Search for the cell housing the specified text and yield its [x, y] center coordinate. 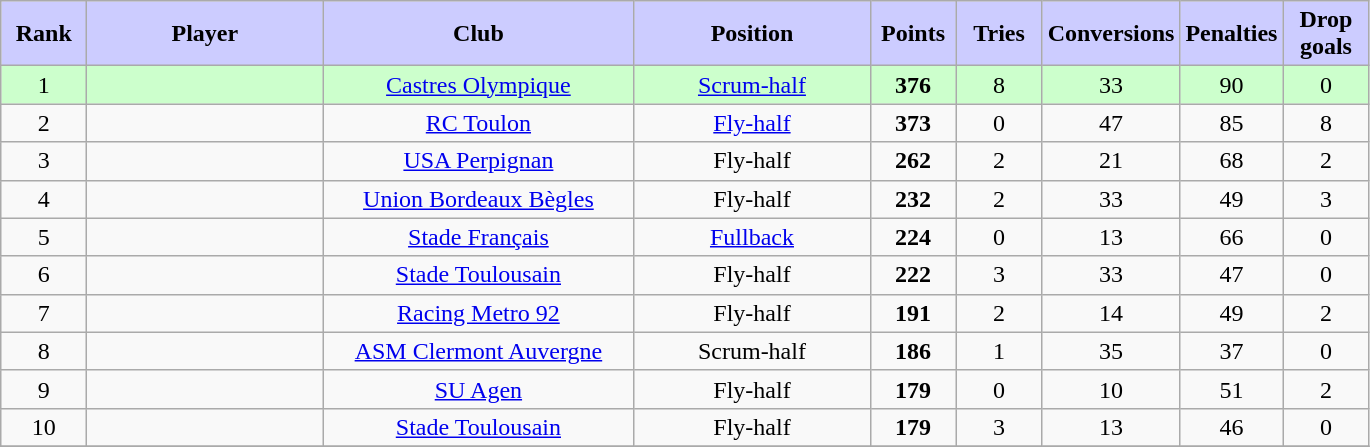
4 [44, 199]
Racing Metro 92 [478, 313]
14 [1111, 313]
Fullback [752, 237]
Points [913, 34]
Player [205, 34]
232 [913, 199]
85 [1232, 123]
5 [44, 237]
RC Toulon [478, 123]
37 [1232, 351]
224 [913, 237]
66 [1232, 237]
Tries [999, 34]
51 [1232, 389]
35 [1111, 351]
Position [752, 34]
21 [1111, 161]
6 [44, 275]
376 [913, 85]
373 [913, 123]
186 [913, 351]
262 [913, 161]
Castres Olympique [478, 85]
ASM Clermont Auvergne [478, 351]
9 [44, 389]
Club [478, 34]
191 [913, 313]
Drop goals [1326, 34]
Penalties [1232, 34]
68 [1232, 161]
Union Bordeaux Bègles [478, 199]
Stade Français [478, 237]
Rank [44, 34]
USA Perpignan [478, 161]
90 [1232, 85]
46 [1232, 427]
7 [44, 313]
Conversions [1111, 34]
222 [913, 275]
SU Agen [478, 389]
